Return the [x, y] coordinate for the center point of the cell that contains the specified text.  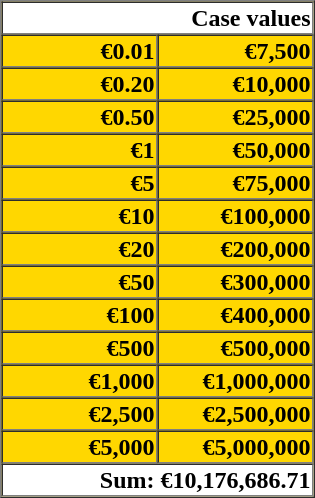
€500,000 [236, 348]
€100,000 [236, 216]
€200,000 [236, 248]
€10 [80, 216]
€7,500 [236, 50]
€400,000 [236, 314]
€0.01 [80, 50]
€100 [80, 314]
€10,000 [236, 84]
€0.20 [80, 84]
€5,000 [80, 446]
€2,500 [80, 414]
€25,000 [236, 116]
€300,000 [236, 282]
€1,000,000 [236, 380]
€0.50 [80, 116]
€5,000,000 [236, 446]
€75,000 [236, 182]
€20 [80, 248]
€50,000 [236, 150]
€500 [80, 348]
€2,500,000 [236, 414]
€50 [80, 282]
€1 [80, 150]
€5 [80, 182]
€1,000 [80, 380]
Case values [158, 18]
Sum: €10,176,686.71 [158, 480]
